For the text-containing cell, return its midpoint in [x, y] coordinate format. 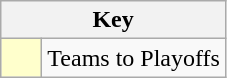
Teams to Playoffs [134, 58]
Key [114, 20]
